From the cell containing the given text, extract its center point as (x, y) coordinate. 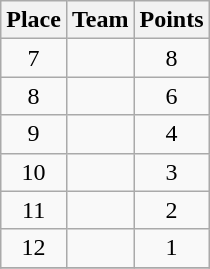
2 (172, 210)
Points (172, 20)
Team (100, 20)
Place (34, 20)
9 (34, 134)
11 (34, 210)
7 (34, 58)
6 (172, 96)
4 (172, 134)
12 (34, 248)
3 (172, 172)
1 (172, 248)
10 (34, 172)
